Return the (x, y) coordinate for the center point of the cell that contains the specified text.  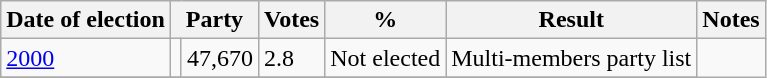
Notes (731, 20)
47,670 (220, 58)
Multi-members party list (572, 58)
Date of election (86, 20)
Votes (292, 20)
Not elected (386, 58)
% (386, 20)
Result (572, 20)
2000 (86, 58)
Party (214, 20)
2.8 (292, 58)
